Provide the (x, y) coordinate of the cell's center where the given text is located.  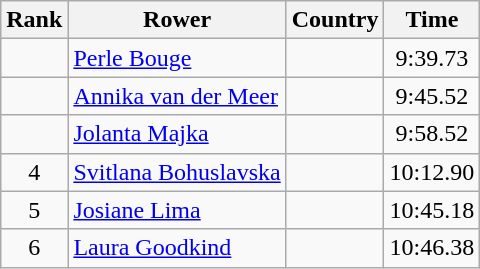
Rank (34, 20)
Svitlana Bohuslavska (177, 172)
5 (34, 210)
10:12.90 (432, 172)
4 (34, 172)
Jolanta Majka (177, 134)
Annika van der Meer (177, 96)
Perle Bouge (177, 58)
Country (335, 20)
9:39.73 (432, 58)
9:58.52 (432, 134)
Josiane Lima (177, 210)
Laura Goodkind (177, 248)
Time (432, 20)
10:45.18 (432, 210)
Rower (177, 20)
9:45.52 (432, 96)
6 (34, 248)
10:46.38 (432, 248)
